Determine the [X, Y] coordinate at the center of the cell enclosing the given text.  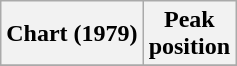
Peakposition [189, 34]
Chart (1979) [72, 34]
